Search for the cell housing the specified text and yield its [X, Y] center coordinate. 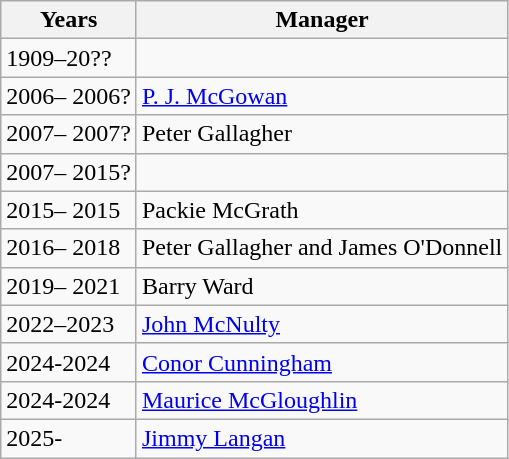
John McNulty [322, 324]
2019– 2021 [69, 286]
2006– 2006? [69, 96]
Years [69, 20]
Barry Ward [322, 286]
2007– 2007? [69, 134]
Peter Gallagher [322, 134]
2007– 2015? [69, 172]
2025- [69, 438]
Manager [322, 20]
Packie McGrath [322, 210]
2015– 2015 [69, 210]
Conor Cunningham [322, 362]
Peter Gallagher and James O'Donnell [322, 248]
2022–2023 [69, 324]
2016– 2018 [69, 248]
1909–20?? [69, 58]
Maurice McGloughlin [322, 400]
P. J. McGowan [322, 96]
Jimmy Langan [322, 438]
